Scan for the cell matching the given text and deliver its (X, Y) coordinate at center. 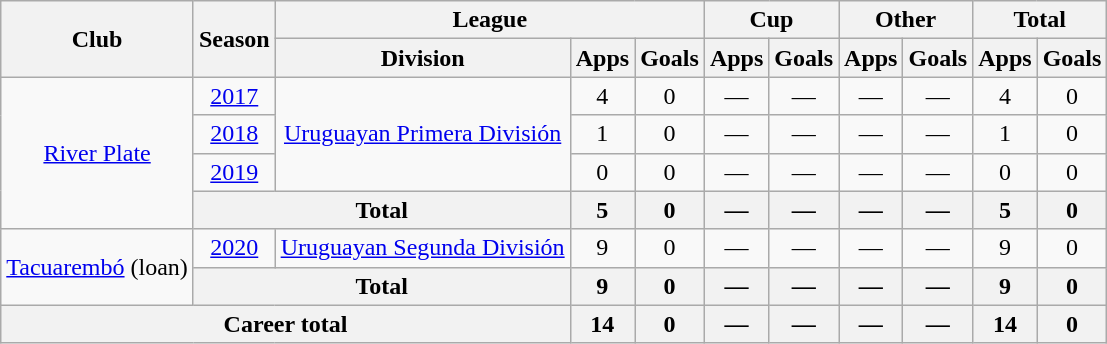
Cup (771, 20)
Uruguayan Segunda División (422, 248)
2019 (234, 172)
Tacuarembó (loan) (98, 267)
River Plate (98, 153)
League (490, 20)
Season (234, 39)
Division (422, 58)
2020 (234, 248)
2017 (234, 96)
Club (98, 39)
Other (906, 20)
Uruguayan Primera División (422, 134)
Career total (286, 324)
2018 (234, 134)
